Capture the cell that displays the provided text and extract its [X, Y] central coordinate. 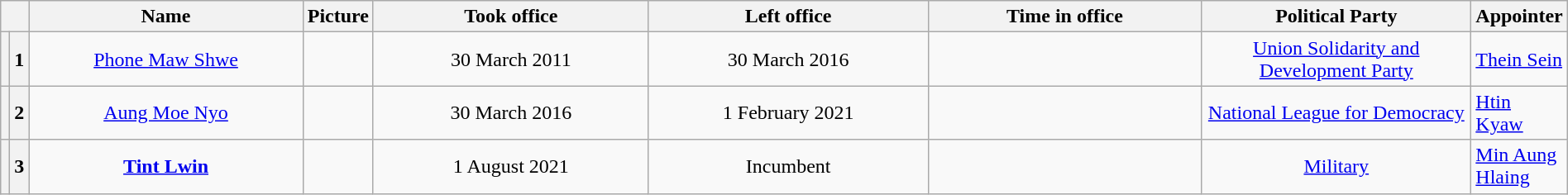
1 February 2021 [788, 112]
1 August 2021 [511, 167]
Political Party [1336, 17]
Took office [511, 17]
Aung Moe Nyo [165, 112]
Name [165, 17]
Military [1336, 167]
Min Aung Hlaing [1519, 167]
Phone Maw Shwe [165, 59]
30 March 2011 [511, 59]
2 [20, 112]
Thein Sein [1519, 59]
National League for Democracy [1336, 112]
Union Solidarity and Development Party [1336, 59]
Time in office [1065, 17]
Left office [788, 17]
Picture [337, 17]
1 [20, 59]
Incumbent [788, 167]
Appointer [1519, 17]
Htin Kyaw [1519, 112]
3 [20, 167]
Tint Lwin [165, 167]
